Return [x, y] of the center of cell containing provided text 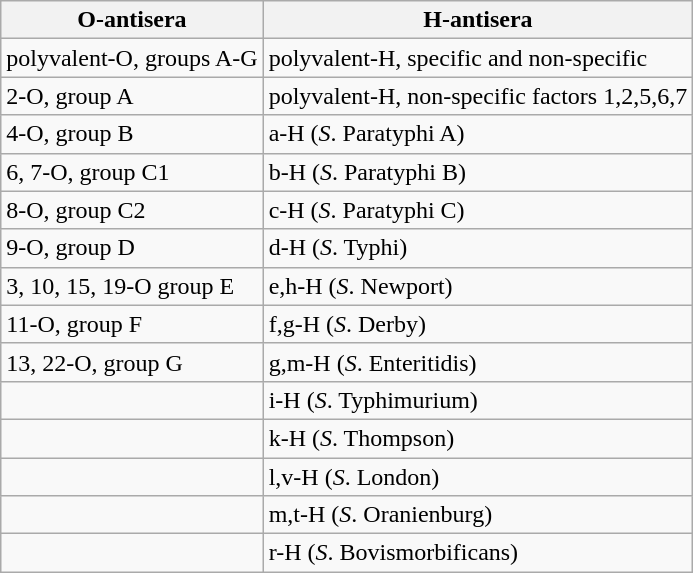
b-H (S. Paratyphi B) [478, 172]
l,v-H (S. London) [478, 477]
9-O, group D [132, 248]
e,h-H (S. Newport) [478, 286]
a-H (S. Paratyphi A) [478, 134]
polyvalent-O, groups A-G [132, 58]
r-H (S. Bovismorbificans) [478, 553]
polyvalent-H, non-specific factors 1,2,5,6,7 [478, 96]
13, 22-O, group G [132, 362]
i-H (S. Typhimurium) [478, 400]
polyvalent-H, specific and non-specific [478, 58]
c-H (S. Paratyphi C) [478, 210]
H-antisera [478, 20]
4-O, group B [132, 134]
2-O, group A [132, 96]
d-H (S. Typhi) [478, 248]
8-O, group C2 [132, 210]
f,g-H (S. Derby) [478, 324]
O-antisera [132, 20]
m,t-H (S. Oranienburg) [478, 515]
k-H (S. Thompson) [478, 438]
3, 10, 15, 19-O group E [132, 286]
g,m-H (S. Enteritidis) [478, 362]
11-O, group F [132, 324]
6, 7-O, group C1 [132, 172]
